Capture the cell that displays the provided text and extract its [X, Y] central coordinate. 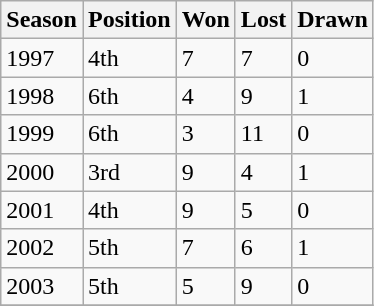
1998 [42, 96]
1999 [42, 134]
1997 [42, 58]
Drawn [333, 20]
2003 [42, 286]
3 [206, 134]
11 [263, 134]
Season [42, 20]
6 [263, 248]
2000 [42, 172]
Won [206, 20]
2002 [42, 248]
Lost [263, 20]
3rd [129, 172]
Position [129, 20]
2001 [42, 210]
